Detect which cell encompasses the target text, then output its [x, y] center coordinate. 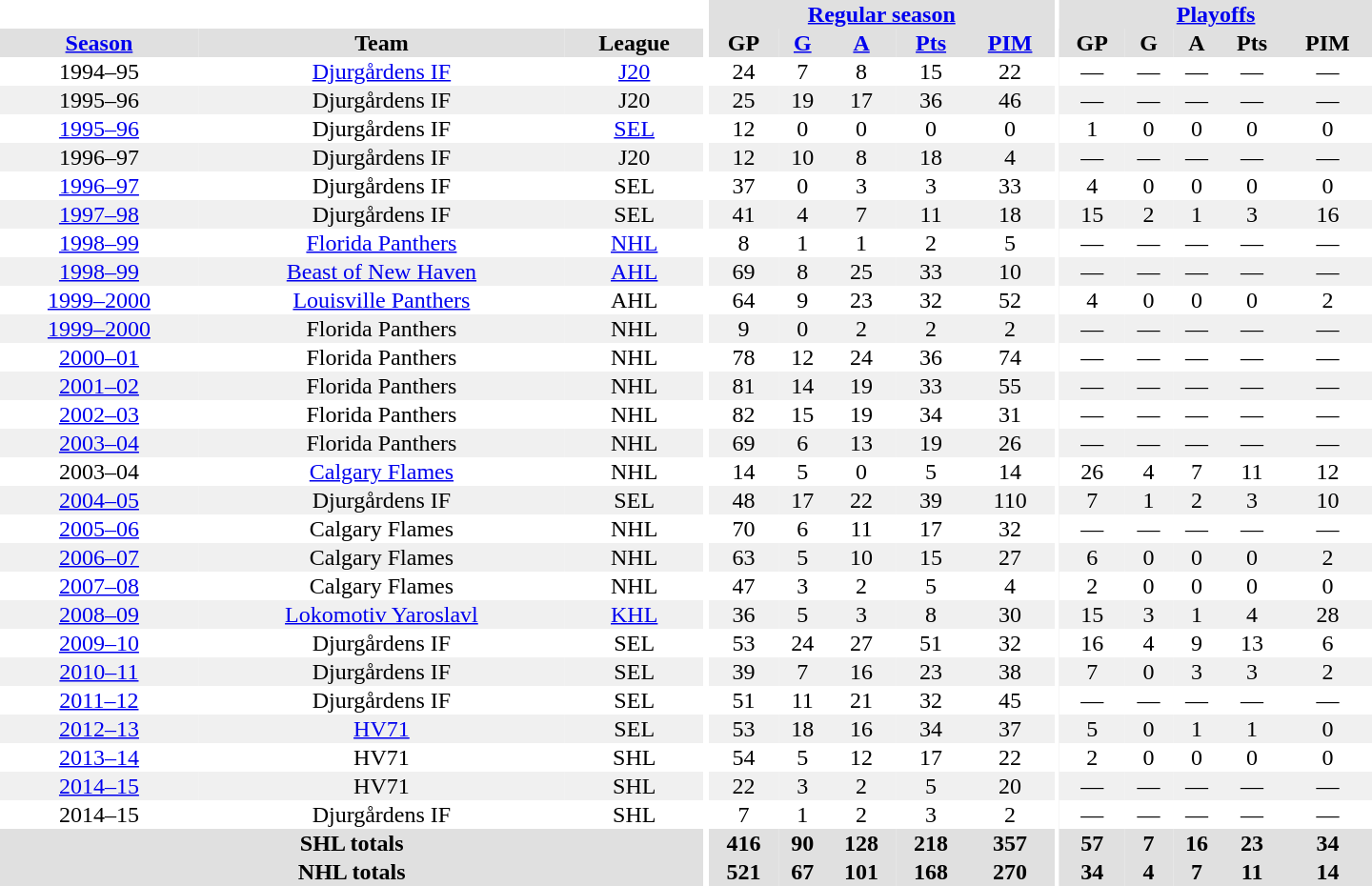
81 [743, 386]
63 [743, 557]
2004–05 [99, 500]
1994–95 [99, 71]
54 [743, 757]
Team [381, 43]
30 [1010, 614]
2012–13 [99, 729]
28 [1328, 614]
League [635, 43]
31 [1010, 414]
90 [802, 843]
67 [802, 872]
Season [99, 43]
74 [1010, 357]
55 [1010, 386]
2002–03 [99, 414]
Playoffs [1216, 14]
41 [743, 214]
KHL [635, 614]
101 [861, 872]
2009–10 [99, 643]
48 [743, 500]
82 [743, 414]
2008–09 [99, 614]
64 [743, 300]
2007–08 [99, 586]
45 [1010, 700]
2006–07 [99, 557]
Regular season [882, 14]
78 [743, 357]
46 [1010, 100]
57 [1092, 843]
416 [743, 843]
Louisville Panthers [381, 300]
47 [743, 586]
52 [1010, 300]
70 [743, 529]
2000–01 [99, 357]
NHL totals [352, 872]
521 [743, 872]
2013–14 [99, 757]
38 [1010, 672]
SHL totals [352, 843]
20 [1010, 786]
21 [861, 700]
Beast of New Haven [381, 272]
128 [861, 843]
2010–11 [99, 672]
Lokomotiv Yaroslavl [381, 614]
2001–02 [99, 386]
1997–98 [99, 214]
357 [1010, 843]
168 [932, 872]
2005–06 [99, 529]
110 [1010, 500]
2011–12 [99, 700]
270 [1010, 872]
218 [932, 843]
